Pinpoint the cell where the given text exists, returning its [x, y] midpoint coordinate. 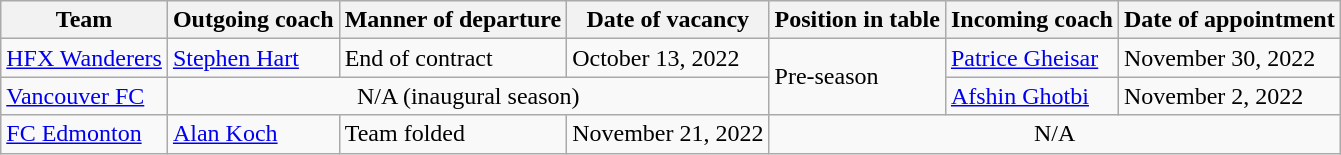
Alan Koch [253, 134]
Team folded [452, 134]
Vancouver FC [84, 96]
November 21, 2022 [668, 134]
Incoming coach [1032, 20]
End of contract [452, 58]
Afshin Ghotbi [1032, 96]
Date of vacancy [668, 20]
N/A [1054, 134]
Patrice Gheisar [1032, 58]
Pre-season [857, 77]
November 30, 2022 [1229, 58]
HFX Wanderers [84, 58]
Date of appointment [1229, 20]
November 2, 2022 [1229, 96]
Stephen Hart [253, 58]
Position in table [857, 20]
FC Edmonton [84, 134]
N/A (inaugural season) [468, 96]
Team [84, 20]
Manner of departure [452, 20]
Outgoing coach [253, 20]
October 13, 2022 [668, 58]
